Identify which cell holds the provided text, then report its [x, y] central coordinate. 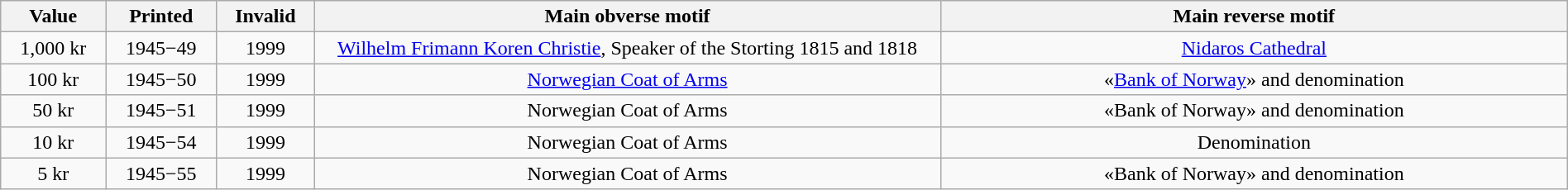
Main obverse motif [628, 17]
1945−54 [162, 142]
100 kr [53, 79]
1945−49 [162, 48]
Value [53, 17]
1945−55 [162, 173]
Wilhelm Frimann Koren Christie, Speaker of the Storting 1815 and 1818 [628, 48]
1945−51 [162, 111]
1945−50 [162, 79]
50 kr [53, 111]
Main reverse motif [1254, 17]
1,000 kr [53, 48]
Invalid [265, 17]
Nidaros Cathedral [1254, 48]
Denomination [1254, 142]
10 kr [53, 142]
Printed [162, 17]
5 kr [53, 173]
